Scan for the cell matching the given text and deliver its (x, y) coordinate at center. 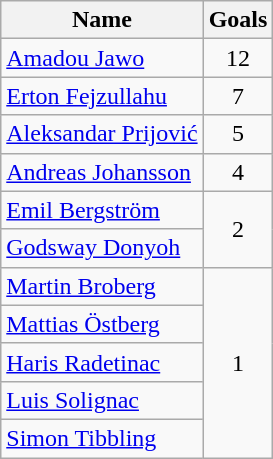
Luis Solignac (102, 400)
4 (238, 172)
Erton Fejzullahu (102, 96)
Amadou Jawo (102, 58)
Simon Tibbling (102, 438)
Name (102, 20)
Haris Radetinac (102, 362)
Emil Bergström (102, 210)
Andreas Johansson (102, 172)
1 (238, 362)
5 (238, 134)
Godsway Donyoh (102, 248)
2 (238, 229)
Goals (238, 20)
7 (238, 96)
Aleksandar Prijović (102, 134)
12 (238, 58)
Martin Broberg (102, 286)
Mattias Östberg (102, 324)
